Capture the cell that displays the provided text and extract its [X, Y] central coordinate. 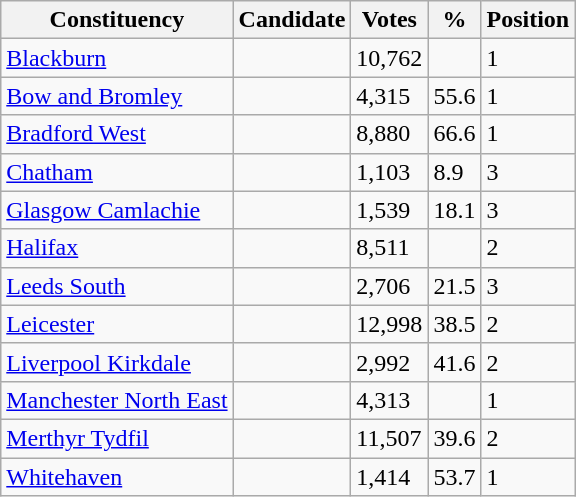
4,315 [390, 96]
4,313 [390, 400]
1,539 [390, 210]
38.5 [454, 324]
1,103 [390, 172]
Liverpool Kirkdale [117, 362]
Leicester [117, 324]
Whitehaven [117, 477]
Position [528, 20]
2,706 [390, 286]
Chatham [117, 172]
Bradford West [117, 134]
% [454, 20]
1,414 [390, 477]
Merthyr Tydfil [117, 438]
18.1 [454, 210]
Halifax [117, 248]
10,762 [390, 58]
41.6 [454, 362]
Leeds South [117, 286]
11,507 [390, 438]
Votes [390, 20]
66.6 [454, 134]
Blackburn [117, 58]
Glasgow Camlachie [117, 210]
2,992 [390, 362]
55.6 [454, 96]
Candidate [292, 20]
8.9 [454, 172]
8,511 [390, 248]
39.6 [454, 438]
Constituency [117, 20]
53.7 [454, 477]
Manchester North East [117, 400]
8,880 [390, 134]
Bow and Bromley [117, 96]
12,998 [390, 324]
21.5 [454, 286]
